Return (X, Y) of the center of cell containing provided text 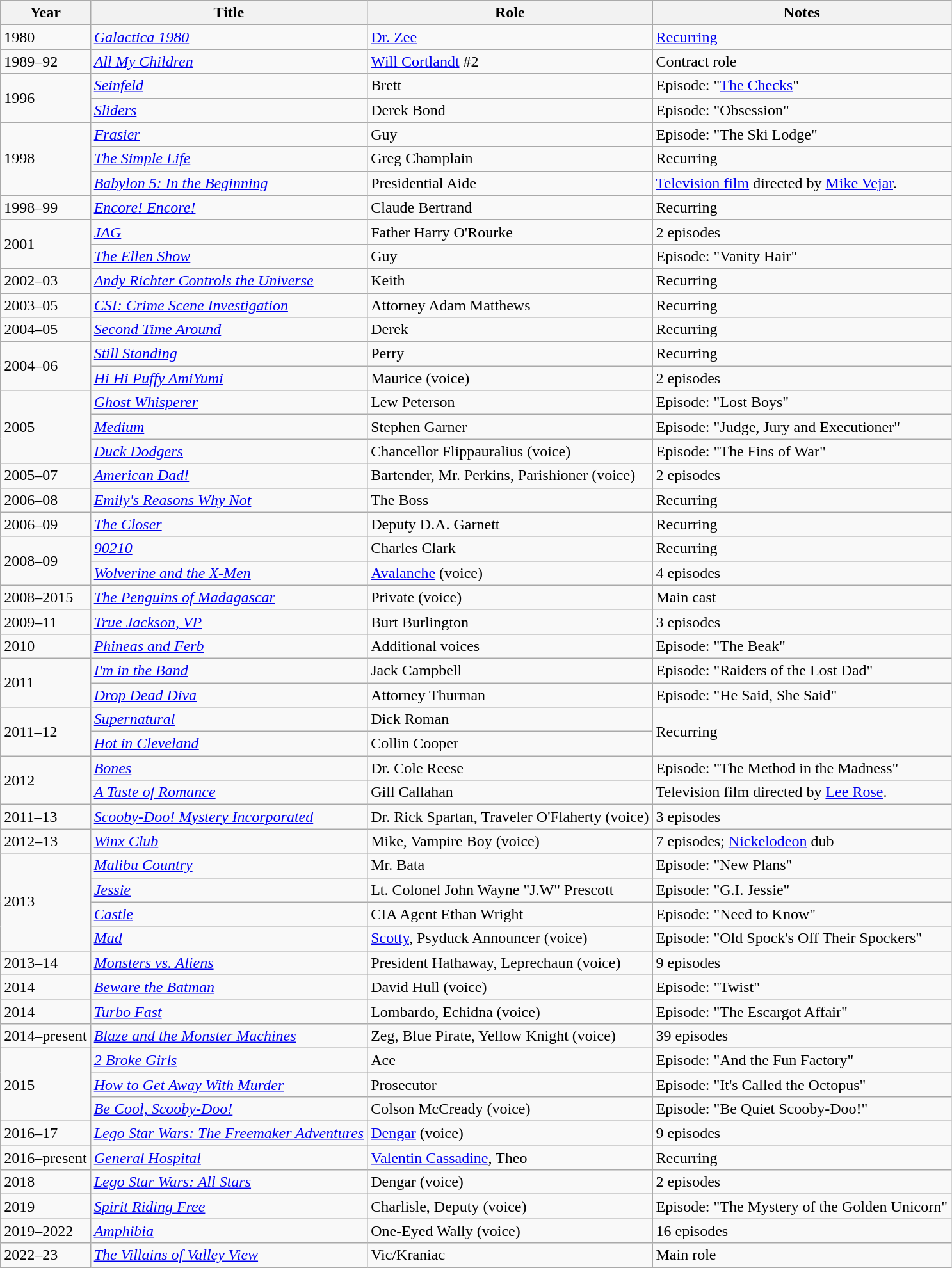
Notes (802, 13)
Additional voices (510, 646)
Episode: "Lost Boys" (802, 403)
Jack Campbell (510, 670)
2010 (45, 646)
Deputy D.A. Garnett (510, 524)
2011–13 (45, 817)
Dr. Zee (510, 37)
2011 (45, 682)
Burt Burlington (510, 622)
Television film directed by Mike Vejar. (802, 183)
Valentin Cassadine, Theo (510, 1158)
Father Harry O'Rourke (510, 232)
Lt. Colonel John Wayne "J.W" Prescott (510, 890)
2003–05 (45, 305)
Episode: "Obsession" (802, 110)
Ace (510, 1060)
Prosecutor (510, 1085)
Hot in Cleveland (229, 744)
2005 (45, 427)
Galactica 1980 (229, 37)
Episode: "Twist" (802, 987)
Beware the Batman (229, 987)
Still Standing (229, 354)
Amphibia (229, 1231)
Episode: "Old Spock's Off Their Spockers" (802, 938)
Episode: "The Method in the Madness" (802, 768)
The Boss (510, 500)
2011–12 (45, 732)
Mike, Vampire Boy (voice) (510, 841)
Episode: "Judge, Jury and Executioner" (802, 427)
Ghost Whisperer (229, 403)
39 episodes (802, 1036)
Monsters vs. Aliens (229, 963)
Encore! Encore! (229, 207)
Lew Peterson (510, 403)
Duck Dodgers (229, 451)
Lombardo, Echidna (voice) (510, 1011)
Colson McCready (voice) (510, 1109)
Babylon 5: In the Beginning (229, 183)
1998–99 (45, 207)
Spirit Riding Free (229, 1207)
1980 (45, 37)
2019–2022 (45, 1231)
Chancellor Flippauralius (voice) (510, 451)
Episode: "The Ski Lodge" (802, 134)
2022–23 (45, 1255)
4 episodes (802, 573)
David Hull (voice) (510, 987)
2005–07 (45, 476)
Dr. Rick Spartan, Traveler O'Flaherty (voice) (510, 817)
Title (229, 13)
2015 (45, 1084)
Vic/Kraniac (510, 1255)
General Hospital (229, 1158)
2009–11 (45, 622)
Lego Star Wars: All Stars (229, 1182)
Episode: "The Mystery of the Golden Unicorn" (802, 1207)
I'm in the Band (229, 670)
Gill Callahan (510, 792)
Scooby-Doo! Mystery Incorporated (229, 817)
The Villains of Valley View (229, 1255)
1998 (45, 159)
1989–92 (45, 61)
Phineas and Ferb (229, 646)
Attorney Adam Matthews (510, 305)
Episode: "The Escargot Affair" (802, 1011)
2016–17 (45, 1134)
A Taste of Romance (229, 792)
Dick Roman (510, 719)
Attorney Thurman (510, 694)
2008–09 (45, 561)
Sliders (229, 110)
Avalanche (voice) (510, 573)
Episode: "G.I. Jessie" (802, 890)
Jessie (229, 890)
2012 (45, 780)
Frasier (229, 134)
The Simple Life (229, 159)
The Ellen Show (229, 256)
Will Cortlandt #2 (510, 61)
Mr. Bata (510, 865)
Contract role (802, 61)
Episode: "Vanity Hair" (802, 256)
Episode: "New Plans" (802, 865)
Episode: "Raiders of the Lost Dad" (802, 670)
Malibu Country (229, 865)
2019 (45, 1207)
Presidential Aide (510, 183)
Episode: "The Beak" (802, 646)
Maurice (voice) (510, 378)
Role (510, 13)
2013 (45, 902)
2001 (45, 244)
Private (voice) (510, 597)
American Dad! (229, 476)
2008–2015 (45, 597)
2006–08 (45, 500)
90210 (229, 549)
Main cast (802, 597)
Blaze and the Monster Machines (229, 1036)
2014–present (45, 1036)
Supernatural (229, 719)
Lego Star Wars: The Freemaker Adventures (229, 1134)
JAG (229, 232)
Stephen Garner (510, 427)
CSI: Crime Scene Investigation (229, 305)
All My Children (229, 61)
Charlisle, Deputy (voice) (510, 1207)
True Jackson, VP (229, 622)
Dr. Cole Reese (510, 768)
Year (45, 13)
Claude Bertrand (510, 207)
Episode: "And the Fun Factory" (802, 1060)
Emily's Reasons Why Not (229, 500)
Be Cool, Scooby-Doo! (229, 1109)
Episode: "Need to Know" (802, 914)
Scotty, Psyduck Announcer (voice) (510, 938)
Mad (229, 938)
The Closer (229, 524)
2016–present (45, 1158)
2004–05 (45, 330)
Bartender, Mr. Perkins, Parishioner (voice) (510, 476)
Zeg, Blue Pirate, Yellow Knight (voice) (510, 1036)
Episode: "Be Quiet Scooby-Doo!" (802, 1109)
2012–13 (45, 841)
7 episodes; Nickelodeon dub (802, 841)
Drop Dead Diva (229, 694)
Derek (510, 330)
How to Get Away With Murder (229, 1085)
Hi Hi Puffy AmiYumi (229, 378)
2013–14 (45, 963)
Main role (802, 1255)
Greg Champlain (510, 159)
Medium (229, 427)
Television film directed by Lee Rose. (802, 792)
Keith (510, 280)
Episode: "He Said, She Said" (802, 694)
Episode: "It's Called the Octopus" (802, 1085)
Episode: "The Checks" (802, 86)
Episode: "The Fins of War" (802, 451)
The Penguins of Madagascar (229, 597)
2 Broke Girls (229, 1060)
Second Time Around (229, 330)
Collin Cooper (510, 744)
1996 (45, 98)
Andy Richter Controls the Universe (229, 280)
2018 (45, 1182)
2006–09 (45, 524)
Bones (229, 768)
Castle (229, 914)
Charles Clark (510, 549)
Seinfeld (229, 86)
Winx Club (229, 841)
16 episodes (802, 1231)
One-Eyed Wally (voice) (510, 1231)
Perry (510, 354)
President Hathaway, Leprechaun (voice) (510, 963)
CIA Agent Ethan Wright (510, 914)
Brett (510, 86)
Wolverine and the X-Men (229, 573)
Derek Bond (510, 110)
2004–06 (45, 366)
2002–03 (45, 280)
Turbo Fast (229, 1011)
